Return the (X, Y) coordinate for the center point of the cell that contains the specified text.  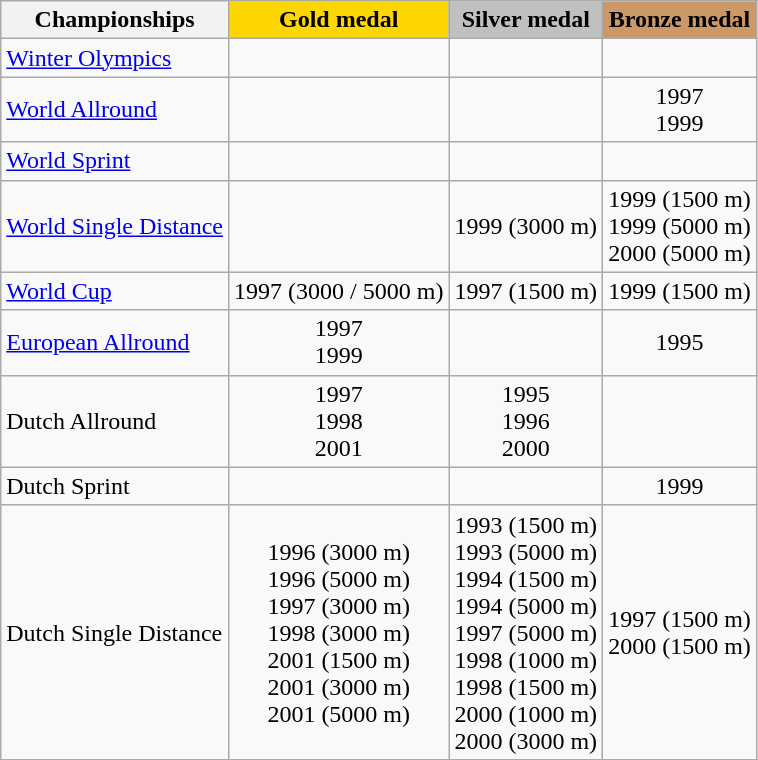
1995 1996 2000 (526, 421)
1999 (3000 m) (526, 226)
1996 (3000 m) 1996 (5000 m) 1997 (3000 m) 1998 (3000 m) 2001 (1500 m) 2001 (3000 m) 2001 (5000 m) (339, 632)
1995 (680, 342)
World Sprint (115, 161)
World Allround (115, 110)
Championships (115, 20)
1993 (1500 m) 1993 (5000 m) 1994 (1500 m) 1994 (5000 m) 1997 (5000 m) 1998 (1000 m) 1998 (1500 m) 2000 (1000 m) 2000 (3000 m) (526, 632)
1999 (1500 m) 1999 (5000 m) 2000 (5000 m) (680, 226)
1997 (1500 m) 2000 (1500 m) (680, 632)
World Single Distance (115, 226)
1999 (1500 m) (680, 291)
Gold medal (339, 20)
Bronze medal (680, 20)
1999 (680, 486)
Dutch Allround (115, 421)
Winter Olympics (115, 58)
World Cup (115, 291)
1997 (1500 m) (526, 291)
1997 1998 2001 (339, 421)
European Allround (115, 342)
Dutch Single Distance (115, 632)
Silver medal (526, 20)
Dutch Sprint (115, 486)
1997 (3000 / 5000 m) (339, 291)
